From the cell containing the given text, extract its center point as [X, Y] coordinate. 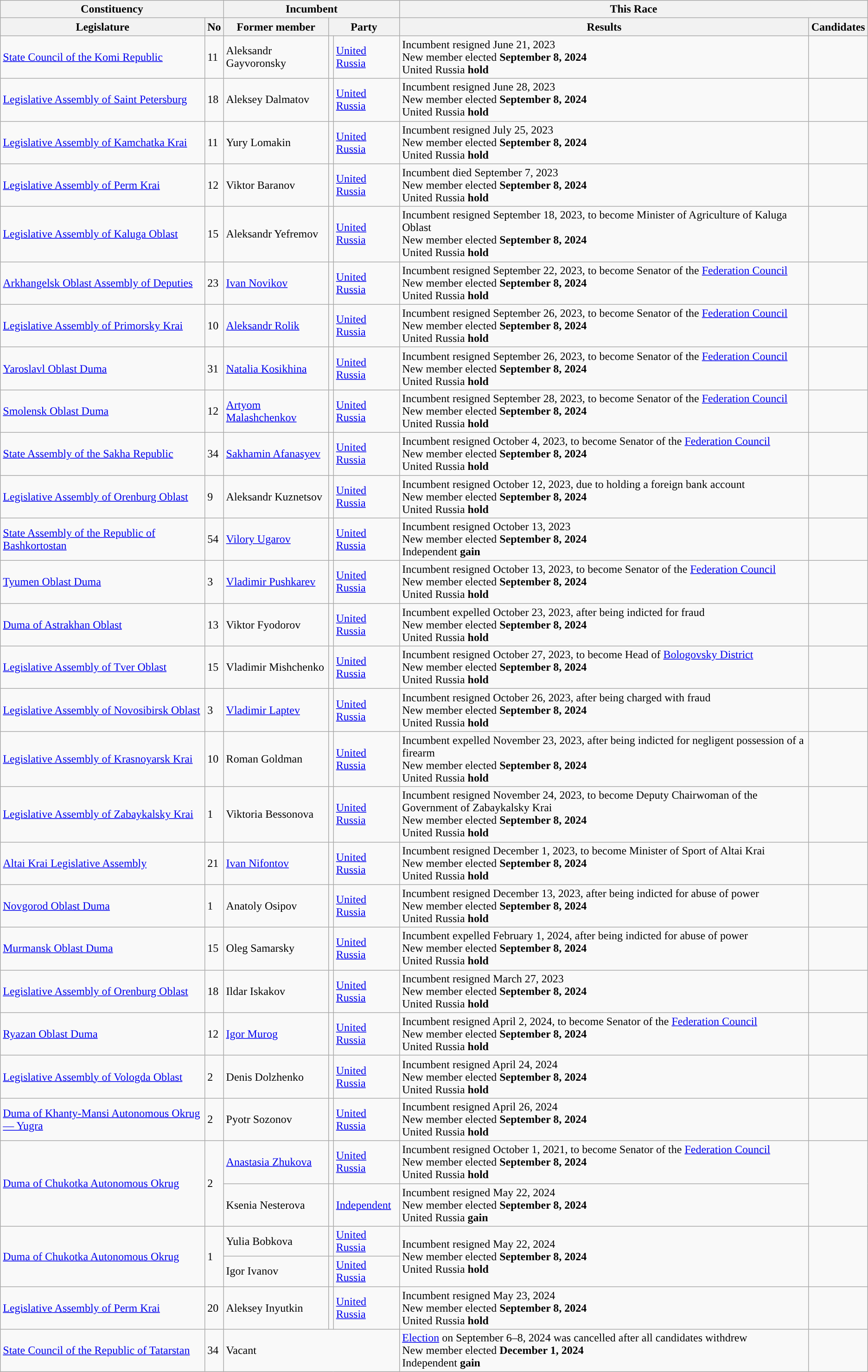
Altai Krai Legislative Assembly [103, 863]
Party [364, 27]
Vacant [312, 1351]
Incumbent resigned September 28, 2023, to become Senator of the Federation CouncilNew member elected September 8, 2024United Russia hold [604, 411]
Incumbent resigned December 13, 2023, after being indicted for abuse of powerNew member elected September 8, 2024United Russia hold [604, 906]
Smolensk Oblast Duma [103, 411]
Viktoria Bessonova [276, 814]
Former member [276, 27]
Incumbent resigned May 22, 2024New member elected September 8, 2024United Russia gain [604, 1205]
Murmansk Oblast Duma [103, 949]
Duma of Astrakhan Oblast [103, 625]
Ivan Nifontov [276, 863]
State Council of the Republic of Tatarstan [103, 1351]
Legislative Assembly of Novosibirsk Oblast [103, 710]
Incumbent expelled October 23, 2023, after being indicted for fraudNew member elected September 8, 2024United Russia hold [604, 625]
Incumbent resigned October 13, 2023, to become Senator of the Federation CouncilNew member elected September 8, 2024United Russia hold [604, 582]
Vilory Ugarov [276, 539]
Results [604, 27]
Incumbent [312, 9]
Incumbent resigned May 22, 2024New member elected September 8, 2024United Russia hold [604, 1257]
Incumbent resigned March 27, 2023New member elected September 8, 2024United Russia hold [604, 991]
Ryazan Oblast Duma [103, 1034]
Tyumen Oblast Duma [103, 582]
Incumbent resigned June 28, 2023New member elected September 8, 2024United Russia hold [604, 100]
Ksenia Nesterova [276, 1205]
Aleksey Dalmatov [276, 100]
Legislative Assembly of Vologda Oblast [103, 1077]
Incumbent resigned October 1, 2021, to become Senator of the Federation Council New member elected September 8, 2024United Russia hold [604, 1162]
Pyotr Sozonov [276, 1119]
Legislative Assembly of Kaluga Oblast [103, 234]
Incumbent resigned June 21, 2023New member elected September 8, 2024United Russia hold [604, 57]
Incumbent died September 7, 2023New member elected September 8, 2024United Russia hold [604, 185]
Legislative Assembly of Zabaykalsky Krai [103, 814]
Incumbent resigned October 12, 2023, due to holding a foreign bank accountNew member elected September 8, 2024United Russia hold [604, 496]
20 [214, 1308]
Ildar Iskakov [276, 991]
Incumbent resigned December 1, 2023, to become Minister of Sport of Altai KraiNew member elected September 8, 2024United Russia hold [604, 863]
Incumbent resigned October 13, 2023New member elected September 8, 2024Independent gain [604, 539]
Yulia Bobkova [276, 1241]
Incumbent resigned July 25, 2023New member elected September 8, 2024United Russia hold [604, 142]
Incumbent resigned October 4, 2023, to become Senator of the Federation CouncilNew member elected September 8, 2024United Russia hold [604, 454]
State Assembly of the Republic of Bashkortostan [103, 539]
Aleksey Inyutkin [276, 1308]
Yury Lomakin [276, 142]
21 [214, 863]
Denis Dolzhenko [276, 1077]
Roman Goldman [276, 759]
31 [214, 368]
9 [214, 496]
Igor Murog [276, 1034]
Aleksandr Gayvoronsky [276, 57]
Sakhamin Afanasyev [276, 454]
Yaroslavl Oblast Duma [103, 368]
Incumbent resigned April 2, 2024, to become Senator of the Federation CouncilNew member elected September 8, 2024United Russia hold [604, 1034]
This Race [634, 9]
No [214, 27]
Incumbent resigned October 27, 2023, to become Head of Bologovsky DistrictNew member elected September 8, 2024United Russia hold [604, 667]
13 [214, 625]
Vladimir Laptev [276, 710]
Incumbent resigned October 26, 2023, after being charged with fraudNew member elected September 8, 2024United Russia hold [604, 710]
Duma of Khanty-Mansi Autonomous Okrug — Yugra [103, 1119]
Natalia Kosikhina [276, 368]
Aleksandr Rolik [276, 326]
Legislature [103, 27]
Viktor Fyodorov [276, 625]
State Council of the Komi Republic [103, 57]
Artyom Malashchenkov [276, 411]
Legislative Assembly of Saint Petersburg [103, 100]
Anastasia Zhukova [276, 1162]
Independent [366, 1205]
Incumbent resigned April 24, 2024New member elected September 8, 2024United Russia hold [604, 1077]
Aleksandr Kuznetsov [276, 496]
Candidates [838, 27]
Incumbent expelled February 1, 2024, after being indicted for abuse of powerNew member elected September 8, 2024United Russia hold [604, 949]
Oleg Samarsky [276, 949]
Vladimir Pushkarev [276, 582]
Aleksandr Yefremov [276, 234]
Legislative Assembly of Primorsky Krai [103, 326]
State Assembly of the Sakha Republic [103, 454]
Anatoly Osipov [276, 906]
Constituency [112, 9]
23 [214, 283]
Igor Ivanov [276, 1272]
Novgorod Oblast Duma [103, 906]
Election on September 6–8, 2024 was cancelled after all candidates withdrewNew member elected December 1, 2024Independent gain [604, 1351]
Viktor Baranov [276, 185]
Incumbent resigned April 26, 2024New member elected September 8, 2024United Russia hold [604, 1119]
Legislative Assembly of Kamchatka Krai [103, 142]
Incumbent resigned September 18, 2023, to become Minister of Agriculture of Kaluga OblastNew member elected September 8, 2024United Russia hold [604, 234]
Incumbent resigned September 22, 2023, to become Senator of the Federation CouncilNew member elected September 8, 2024United Russia hold [604, 283]
Incumbent resigned May 23, 2024New member elected September 8, 2024United Russia hold [604, 1308]
54 [214, 539]
Legislative Assembly of Tver Oblast [103, 667]
Vladimir Mishchenko [276, 667]
Ivan Novikov [276, 283]
Arkhangelsk Oblast Assembly of Deputies [103, 283]
Legislative Assembly of Krasnoyarsk Krai [103, 759]
